For the text-containing cell, return its midpoint in [X, Y] coordinate format. 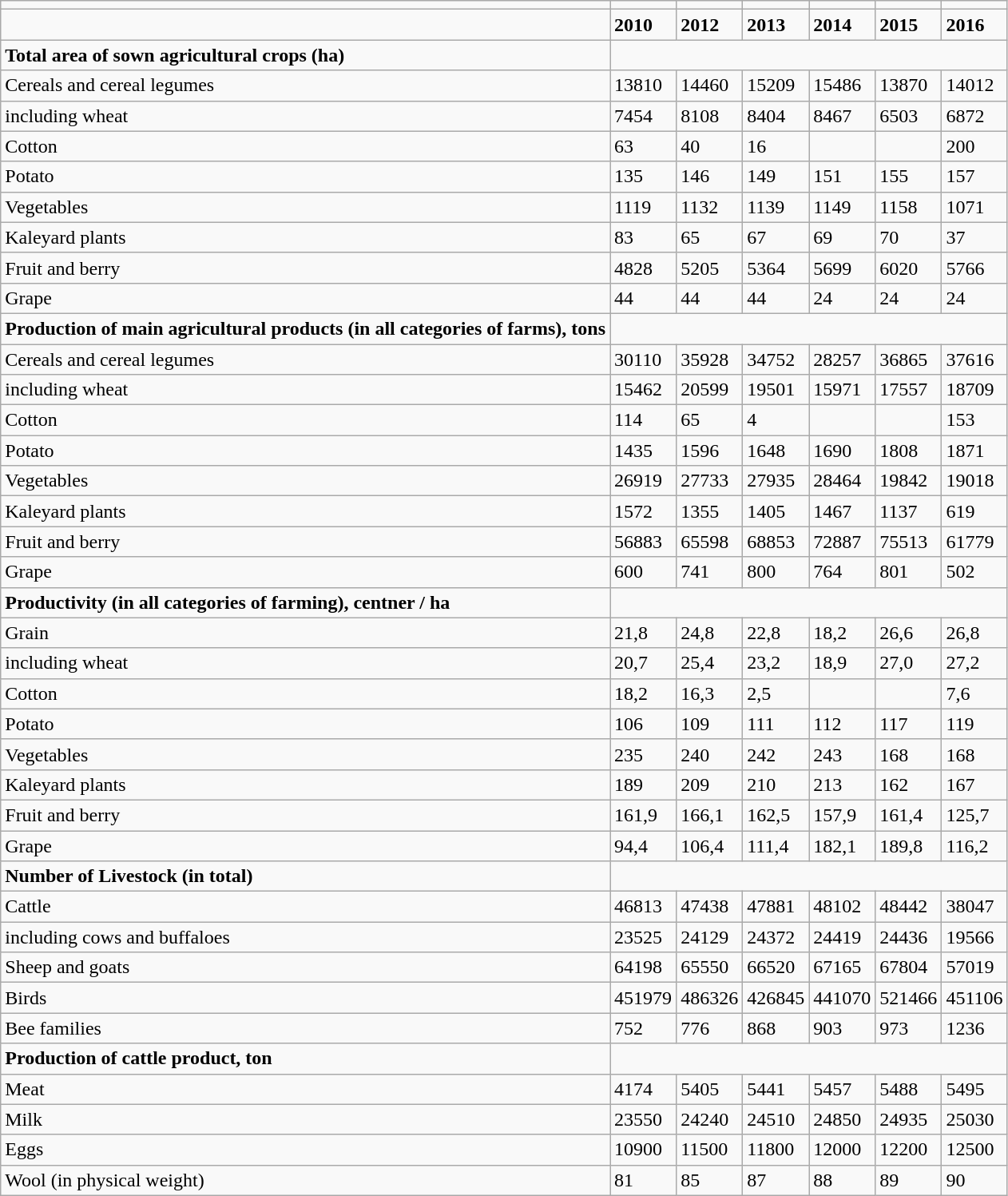
1572 [644, 511]
5205 [709, 268]
16,3 [709, 693]
1690 [842, 451]
451106 [974, 998]
7454 [644, 116]
8108 [709, 116]
426845 [776, 998]
2012 [709, 25]
111,4 [776, 846]
21,8 [644, 633]
87 [776, 1180]
90 [974, 1180]
112 [842, 724]
65550 [709, 968]
2015 [909, 25]
868 [776, 1028]
40 [709, 146]
189,8 [909, 846]
25,4 [709, 663]
18,9 [842, 663]
167 [974, 785]
65598 [709, 542]
1149 [842, 207]
4 [776, 420]
2,5 [776, 693]
1132 [709, 207]
Birds [305, 998]
24240 [709, 1119]
15462 [644, 390]
162 [909, 785]
5364 [776, 268]
27,0 [909, 663]
1467 [842, 511]
2010 [644, 25]
451979 [644, 998]
26,8 [974, 633]
1158 [909, 207]
5457 [842, 1089]
162,5 [776, 815]
764 [842, 572]
11500 [709, 1150]
69 [842, 237]
600 [644, 572]
776 [709, 1028]
11800 [776, 1150]
67804 [909, 968]
7,6 [974, 693]
242 [776, 754]
Total area of sown agricultural crops (ha) [305, 55]
4174 [644, 1089]
47438 [709, 907]
157,9 [842, 815]
800 [776, 572]
502 [974, 572]
Meat [305, 1089]
10900 [644, 1150]
28464 [842, 481]
94,4 [644, 846]
441070 [842, 998]
151 [842, 177]
14012 [974, 85]
Productivity (in all categories of farming), centner / ha [305, 602]
Bee families [305, 1028]
83 [644, 237]
Sheep and goats [305, 968]
81 [644, 1180]
24935 [909, 1119]
157 [974, 177]
166,1 [709, 815]
23,2 [776, 663]
2014 [842, 25]
1871 [974, 451]
48102 [842, 907]
35928 [709, 359]
38047 [974, 907]
Wool (in physical weight) [305, 1180]
64198 [644, 968]
6503 [909, 116]
24419 [842, 937]
47881 [776, 907]
17557 [909, 390]
20599 [709, 390]
20,7 [644, 663]
Number of Livestock (in total) [305, 876]
16 [776, 146]
1648 [776, 451]
182,1 [842, 846]
48442 [909, 907]
135 [644, 177]
46813 [644, 907]
161,4 [909, 815]
57019 [974, 968]
1137 [909, 511]
8467 [842, 116]
6020 [909, 268]
1071 [974, 207]
24372 [776, 937]
8404 [776, 116]
161,9 [644, 815]
30110 [644, 359]
Milk [305, 1119]
6872 [974, 116]
56883 [644, 542]
37616 [974, 359]
801 [909, 572]
Grain [305, 633]
153 [974, 420]
15486 [842, 85]
1355 [709, 511]
22,8 [776, 633]
85 [709, 1180]
5699 [842, 268]
19018 [974, 481]
1596 [709, 451]
117 [909, 724]
2016 [974, 25]
19566 [974, 937]
111 [776, 724]
5766 [974, 268]
5441 [776, 1089]
24,8 [709, 633]
619 [974, 511]
23550 [644, 1119]
189 [644, 785]
Cattle [305, 907]
25030 [974, 1119]
Production of cattle product, ton [305, 1059]
27,2 [974, 663]
72887 [842, 542]
70 [909, 237]
36865 [909, 359]
24129 [709, 937]
12000 [842, 1150]
18709 [974, 390]
741 [709, 572]
67 [776, 237]
106,4 [709, 846]
66520 [776, 968]
5405 [709, 1089]
210 [776, 785]
15971 [842, 390]
19501 [776, 390]
752 [644, 1028]
26,6 [909, 633]
125,7 [974, 815]
27935 [776, 481]
37 [974, 237]
including cows and buffaloes [305, 937]
Eggs [305, 1150]
149 [776, 177]
13810 [644, 85]
1236 [974, 1028]
114 [644, 420]
Production of main agricultural products (in all categories of farms), tons [305, 328]
24436 [909, 937]
2013 [776, 25]
235 [644, 754]
119 [974, 724]
973 [909, 1028]
213 [842, 785]
1405 [776, 511]
23525 [644, 937]
12200 [909, 1150]
209 [709, 785]
89 [909, 1180]
75513 [909, 542]
19842 [909, 481]
200 [974, 146]
63 [644, 146]
1808 [909, 451]
13870 [909, 85]
116,2 [974, 846]
5495 [974, 1089]
24510 [776, 1119]
27733 [709, 481]
1119 [644, 207]
521466 [909, 998]
68853 [776, 542]
15209 [776, 85]
88 [842, 1180]
240 [709, 754]
1435 [644, 451]
106 [644, 724]
34752 [776, 359]
109 [709, 724]
4828 [644, 268]
61779 [974, 542]
14460 [709, 85]
146 [709, 177]
28257 [842, 359]
24850 [842, 1119]
243 [842, 754]
26919 [644, 481]
155 [909, 177]
12500 [974, 1150]
67165 [842, 968]
486326 [709, 998]
903 [842, 1028]
1139 [776, 207]
5488 [909, 1089]
